Find where the given text appears and provide that cell's center as (x, y) coordinate. 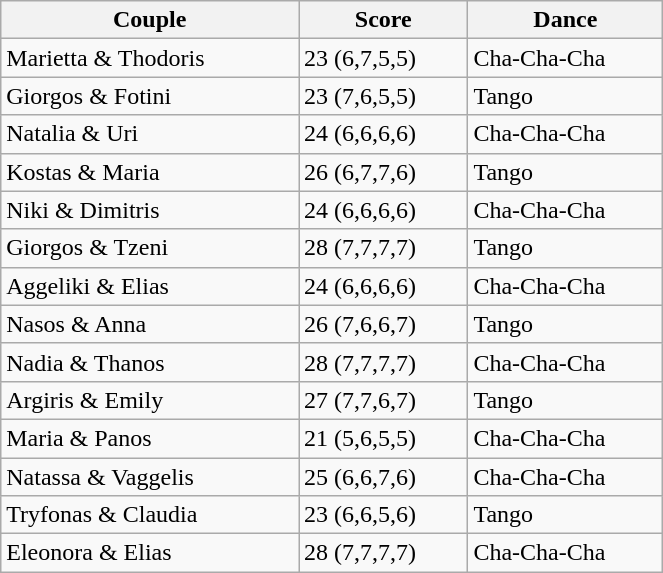
Giorgos & Fotini (150, 96)
Kostas & Maria (150, 172)
26 (7,6,6,7) (384, 324)
Nadia & Thanos (150, 362)
23 (7,6,5,5) (384, 96)
Couple (150, 20)
Dance (566, 20)
27 (7,7,6,7) (384, 400)
Argiris & Emily (150, 400)
Marietta & Thodoris (150, 58)
26 (6,7,7,6) (384, 172)
Nasos & Anna (150, 324)
21 (5,6,5,5) (384, 438)
25 (6,6,7,6) (384, 477)
Eleonora & Elias (150, 553)
Natassa & Vaggelis (150, 477)
Tryfonas & Claudia (150, 515)
Natalia & Uri (150, 134)
Giorgos & Tzeni (150, 248)
Aggeliki & Elias (150, 286)
Score (384, 20)
23 (6,6,5,6) (384, 515)
Niki & Dimitris (150, 210)
Maria & Panos (150, 438)
23 (6,7,5,5) (384, 58)
